Find where the given text appears and provide that cell's center as (x, y) coordinate. 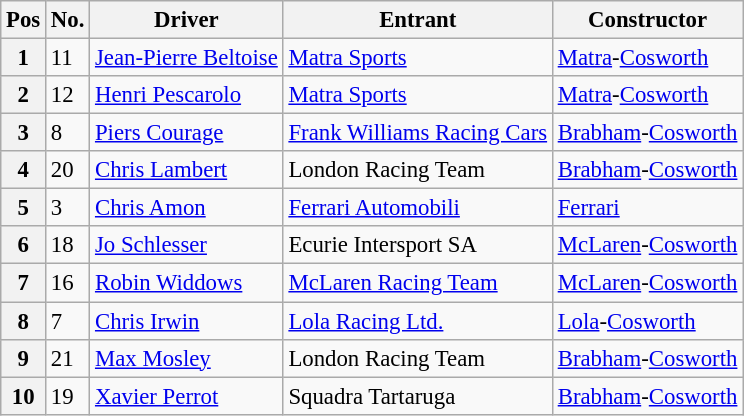
Ferrari (647, 208)
Squadra Tartaruga (418, 396)
Chris Irwin (186, 321)
Max Mosley (186, 358)
Driver (186, 20)
18 (68, 245)
5 (24, 208)
Chris Lambert (186, 170)
Piers Courage (186, 133)
Chris Amon (186, 208)
16 (68, 283)
Constructor (647, 20)
Henri Pescarolo (186, 95)
Entrant (418, 20)
Jo Schlesser (186, 245)
Robin Widdows (186, 283)
No. (68, 20)
20 (68, 170)
21 (68, 358)
1 (24, 58)
Ecurie Intersport SA (418, 245)
Xavier Perrot (186, 396)
19 (68, 396)
Frank Williams Racing Cars (418, 133)
Pos (24, 20)
12 (68, 95)
Ferrari Automobili (418, 208)
4 (24, 170)
McLaren Racing Team (418, 283)
2 (24, 95)
Lola-Cosworth (647, 321)
Jean-Pierre Beltoise (186, 58)
11 (68, 58)
9 (24, 358)
Lola Racing Ltd. (418, 321)
6 (24, 245)
10 (24, 396)
